Detect which cell encompasses the target text, then output its (x, y) center coordinate. 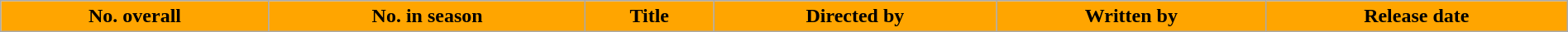
No. in season (427, 16)
Release date (1416, 16)
Directed by (855, 16)
No. overall (136, 16)
Title (650, 16)
Written by (1131, 16)
